Search for the cell housing the specified text and yield its (x, y) center coordinate. 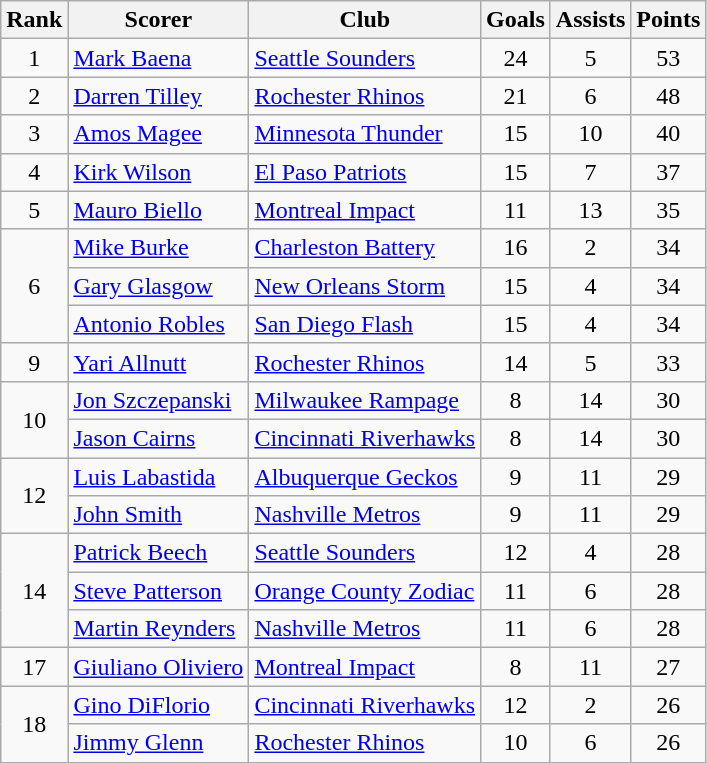
Steve Patterson (158, 591)
Minnesota Thunder (365, 134)
Darren Tilley (158, 96)
24 (516, 58)
Mark Baena (158, 58)
Milwaukee Rampage (365, 400)
Gino DiFlorio (158, 705)
Amos Magee (158, 134)
Kirk Wilson (158, 172)
El Paso Patriots (365, 172)
1 (34, 58)
Points (668, 20)
San Diego Flash (365, 324)
Antonio Robles (158, 324)
Mike Burke (158, 248)
Martin Reynders (158, 629)
Yari Allnutt (158, 362)
Gary Glasgow (158, 286)
3 (34, 134)
Assists (590, 20)
18 (34, 724)
48 (668, 96)
16 (516, 248)
Jimmy Glenn (158, 743)
35 (668, 210)
New Orleans Storm (365, 286)
Rank (34, 20)
Club (365, 20)
Patrick Beech (158, 553)
Charleston Battery (365, 248)
Jason Cairns (158, 438)
Albuquerque Geckos (365, 477)
Mauro Biello (158, 210)
Jon Szczepanski (158, 400)
John Smith (158, 515)
Luis Labastida (158, 477)
17 (34, 667)
Giuliano Oliviero (158, 667)
Orange County Zodiac (365, 591)
37 (668, 172)
21 (516, 96)
Scorer (158, 20)
27 (668, 667)
53 (668, 58)
7 (590, 172)
13 (590, 210)
40 (668, 134)
Goals (516, 20)
33 (668, 362)
